For the text-containing cell, return its midpoint in [x, y] coordinate format. 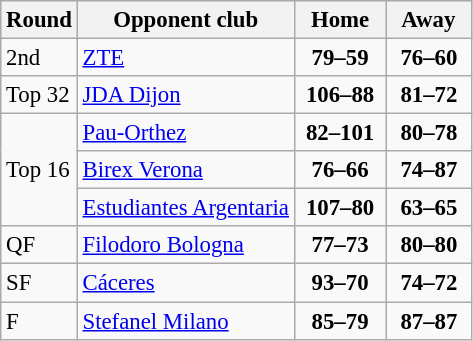
87–87 [429, 321]
ZTE [186, 58]
76–66 [340, 170]
74–72 [429, 283]
Top 16 [39, 170]
Stefanel Milano [186, 321]
106–88 [340, 95]
107–80 [340, 208]
F [39, 321]
80–80 [429, 245]
Round [39, 20]
Opponent club [186, 20]
QF [39, 245]
79–59 [340, 58]
Filodoro Bologna [186, 245]
JDA Dijon [186, 95]
Cáceres [186, 283]
SF [39, 283]
93–70 [340, 283]
Pau-Orthez [186, 133]
82–101 [340, 133]
85–79 [340, 321]
80–78 [429, 133]
Top 32 [39, 95]
81–72 [429, 95]
77–73 [340, 245]
2nd [39, 58]
Birex Verona [186, 170]
Home [340, 20]
76–60 [429, 58]
74–87 [429, 170]
63–65 [429, 208]
Away [429, 20]
Estudiantes Argentaria [186, 208]
